Detect which cell encompasses the target text, then output its [x, y] center coordinate. 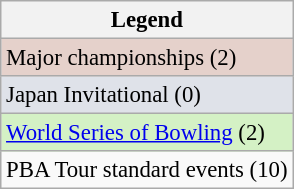
Legend [147, 20]
PBA Tour standard events (10) [147, 170]
World Series of Bowling (2) [147, 133]
Major championships (2) [147, 58]
Japan Invitational (0) [147, 95]
